For the text-containing cell, return its midpoint in (x, y) coordinate format. 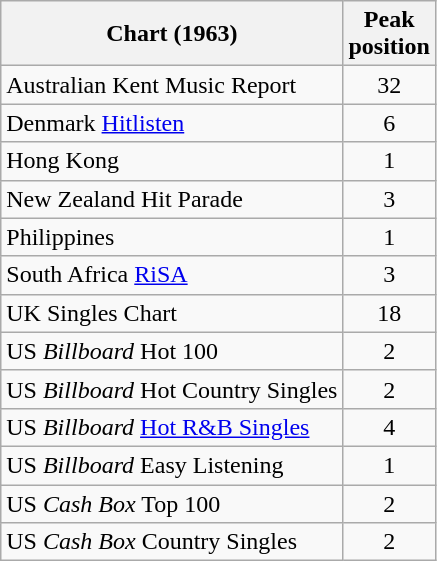
UK Singles Chart (172, 313)
US Billboard Easy Listening (172, 465)
Hong Kong (172, 161)
South Africa RiSA (172, 275)
New Zealand Hit Parade (172, 199)
6 (389, 123)
US Cash Box Country Singles (172, 542)
Peakposition (389, 34)
4 (389, 427)
Philippines (172, 237)
Chart (1963) (172, 34)
US Billboard Hot 100 (172, 351)
Denmark Hitlisten (172, 123)
18 (389, 313)
US Cash Box Top 100 (172, 503)
Australian Kent Music Report (172, 85)
US Billboard Hot R&B Singles (172, 427)
32 (389, 85)
US Billboard Hot Country Singles (172, 389)
